Extract the (x, y) coordinate from the center of the cell holding the provided text.  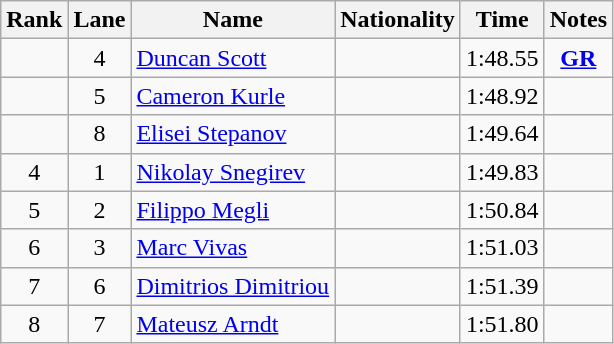
2 (100, 210)
Time (502, 20)
Mateusz Arndt (233, 324)
1:51.39 (502, 286)
Name (233, 20)
Lane (100, 20)
Marc Vivas (233, 248)
1:48.92 (502, 96)
Cameron Kurle (233, 96)
Duncan Scott (233, 58)
1:48.55 (502, 58)
1:51.80 (502, 324)
Notes (578, 20)
1:49.64 (502, 134)
Nikolay Snegirev (233, 172)
3 (100, 248)
1 (100, 172)
Filippo Megli (233, 210)
Elisei Stepanov (233, 134)
Dimitrios Dimitriou (233, 286)
Nationality (398, 20)
Rank (34, 20)
1:50.84 (502, 210)
1:49.83 (502, 172)
GR (578, 58)
1:51.03 (502, 248)
